Return the [X, Y] coordinate for the center point of the cell that contains the specified text.  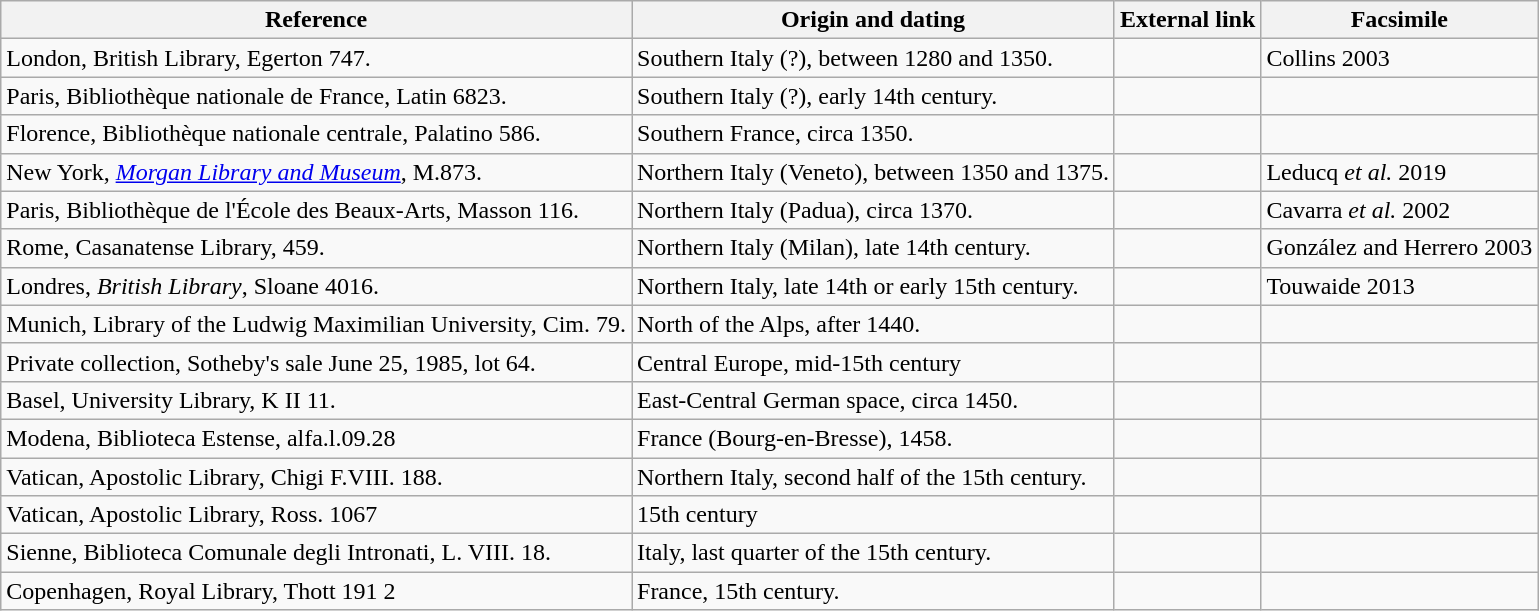
Munich, Library of the Ludwig Maximilian University, Cim. 79. [316, 324]
Copenhagen, Royal Library, Thott 191 2 [316, 591]
Vatican, Apostolic Library, Chigi F.VIII. 188. [316, 477]
Private collection, Sotheby's sale June 25, 1985, lot 64. [316, 362]
Londres, British Library, Sloane 4016. [316, 286]
France (Bourg-en-Bresse), 1458. [874, 438]
Touwaide 2013 [1400, 286]
New York, Morgan Library and Museum, M.873. [316, 172]
Southern Italy (?), early 14th century. [874, 96]
Rome, Casanatense Library, 459. [316, 248]
Central Europe, mid-15th century [874, 362]
González and Herrero 2003 [1400, 248]
Florence, Bibliothèque nationale centrale, Palatino 586. [316, 134]
North of the Alps, after 1440. [874, 324]
Italy, last quarter of the 15th century. [874, 553]
Facsimile [1400, 20]
Basel, University Library, K II 11. [316, 400]
Vatican, Apostolic Library, Ross. 1067 [316, 515]
Leducq et al. 2019 [1400, 172]
Paris, Bibliothèque nationale de France, Latin 6823. [316, 96]
Northern Italy (Veneto), between 1350 and 1375. [874, 172]
Northern Italy, late 14th or early 15th century. [874, 286]
Cavarra et al. 2002 [1400, 210]
Paris, Bibliothèque de l'École des Beaux-Arts, Masson 116. [316, 210]
15th century [874, 515]
Origin and dating [874, 20]
East-Central German space, circa 1450. [874, 400]
Reference [316, 20]
Collins 2003 [1400, 58]
France, 15th century. [874, 591]
Northern Italy, second half of the 15th century. [874, 477]
Sienne, Biblioteca Comunale degli Intronati, L. VIII. 18. [316, 553]
Modena, Biblioteca Estense, alfa.l.09.28 [316, 438]
London, British Library, Egerton 747. [316, 58]
Southern Italy (?), between 1280 and 1350. [874, 58]
Southern France, circa 1350. [874, 134]
External link [1187, 20]
Northern Italy (Padua), circa 1370. [874, 210]
Northern Italy (Milan), late 14th century. [874, 248]
